Return the [X, Y] coordinate for the center point of the cell that contains the specified text.  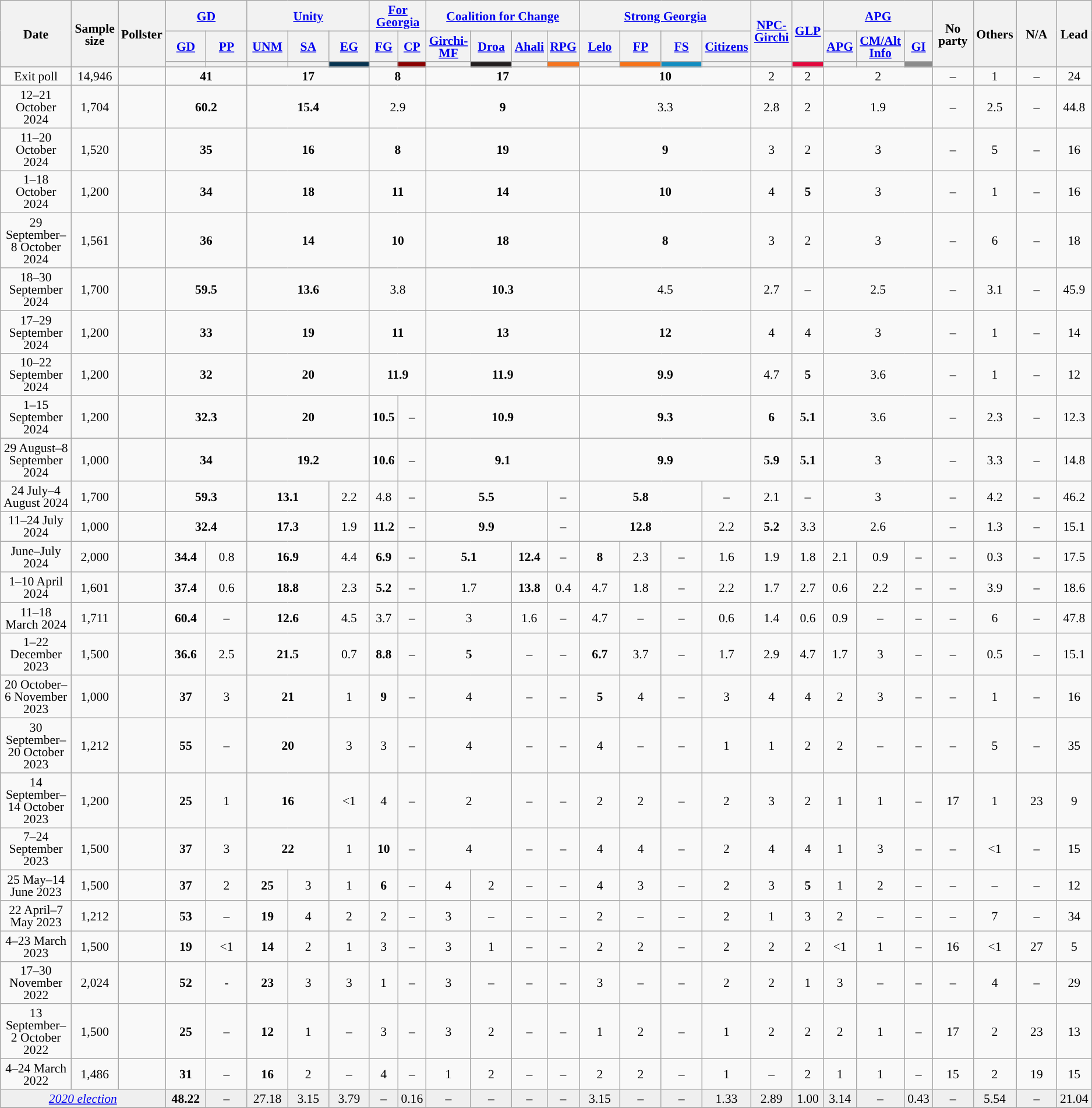
17.5 [1074, 557]
14,946 [95, 77]
14.8 [1074, 460]
3.8 [397, 289]
47.8 [1074, 617]
10–22 September 2024 [36, 374]
55 [186, 746]
12.3 [1074, 417]
Others [995, 34]
FP [641, 46]
2.8 [772, 107]
22 [288, 849]
59.5 [206, 289]
36 [206, 241]
5.9 [772, 460]
29 September–8 October 2024 [36, 241]
41 [206, 77]
53 [186, 916]
37.4 [186, 587]
- [227, 982]
PP [227, 46]
60.2 [206, 107]
FG [383, 46]
Citizens [726, 46]
45.9 [1074, 289]
3.9 [995, 587]
29 August–8 September 2024 [36, 460]
1.33 [726, 1099]
36.6 [186, 654]
RPG [563, 46]
1–18 October 2024 [36, 192]
21.04 [1074, 1099]
4–24 March 2022 [36, 1074]
2.6 [878, 527]
30 September–20 October 2023 [36, 746]
CP [412, 46]
60.4 [186, 617]
No party [953, 34]
13.6 [308, 289]
3.79 [349, 1099]
7 [995, 916]
2,024 [95, 982]
12–21 October 2024 [36, 107]
0.16 [412, 1099]
10.9 [503, 417]
4.2 [995, 496]
0.43 [918, 1099]
21.5 [288, 654]
1–15 September 2024 [36, 417]
29 [1074, 982]
Lelo [600, 46]
17.3 [288, 527]
SA [308, 46]
1,711 [95, 617]
5.5 [487, 496]
13.1 [288, 496]
14 September–14 October 2023 [36, 800]
27.18 [267, 1099]
18.8 [288, 587]
52 [186, 982]
June–July 2024 [36, 557]
24 July–4 August 2024 [36, 496]
4.8 [383, 496]
4.4 [349, 557]
1–22 December 2023 [36, 654]
GLP [808, 31]
9.3 [665, 417]
12.8 [641, 527]
18–30 September 2024 [36, 289]
Strong Georgia [665, 16]
N/A [1037, 34]
32.4 [206, 527]
1,561 [95, 241]
Exit poll [36, 77]
2.89 [772, 1099]
1,520 [95, 149]
0.3 [995, 557]
Lead [1074, 34]
11–18 March 2024 [36, 617]
For Georgia [397, 16]
34.4 [186, 557]
11.2 [383, 527]
6.7 [600, 654]
31 [186, 1074]
24 [1074, 77]
3.14 [840, 1099]
Girchi-MF [448, 46]
Unity [308, 16]
Ahali [530, 46]
59.3 [206, 496]
1,486 [95, 1074]
1.3 [995, 527]
11–20 October 2024 [36, 149]
Pollster [142, 34]
10.5 [383, 417]
Date [36, 34]
Coalition for Change [503, 16]
4–23 March 2023 [36, 946]
10.3 [503, 289]
13.8 [530, 587]
5.54 [995, 1099]
32 [206, 374]
1,704 [95, 107]
1.00 [808, 1099]
7–24 September 2023 [36, 849]
EG [349, 46]
17–30 November 2022 [36, 982]
25 May–14 June 2023 [36, 885]
12.6 [288, 617]
GI [918, 46]
CM/Alt Info [881, 46]
Sample size [95, 34]
33 [206, 332]
1–10 April 2024 [36, 587]
9.1 [503, 460]
18.6 [1074, 587]
19.2 [308, 460]
8.8 [383, 654]
44.8 [1074, 107]
48.22 [186, 1099]
0.8 [227, 557]
2,000 [95, 557]
27 [1037, 946]
0.5 [995, 654]
10.6 [383, 460]
22 April–7 May 2023 [36, 916]
15.4 [308, 107]
UNM [267, 46]
11–24 July 2024 [36, 527]
5.8 [641, 496]
17–29 September 2024 [36, 332]
16.9 [288, 557]
NPC-Girchi [772, 31]
20 October–6 November 2023 [36, 697]
46.2 [1074, 496]
0.4 [563, 587]
0.7 [349, 654]
Droa [491, 46]
1,601 [95, 587]
13 September–2 October 2022 [36, 1032]
32.3 [206, 417]
FS [681, 46]
21 [288, 697]
1.4 [772, 617]
6.9 [383, 557]
12.4 [530, 557]
3.1 [995, 289]
2020 election [83, 1099]
